For the text-containing cell, return its midpoint in [x, y] coordinate format. 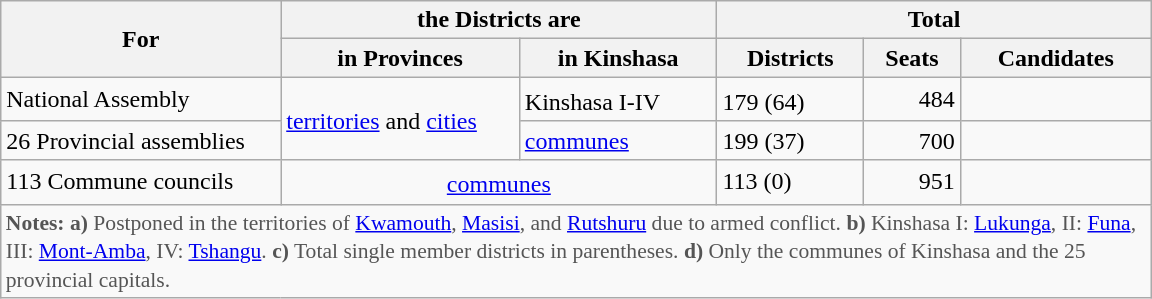
484 [912, 100]
113 Commune councils [141, 182]
Total [934, 20]
700 [912, 140]
territories and cities [400, 118]
113 (0) [790, 182]
the Districts are [499, 20]
Candidates [1056, 58]
in Provinces [400, 58]
26 Provincial assemblies [141, 140]
in Kinshasa [618, 58]
For [141, 39]
Districts [790, 58]
Seats [912, 58]
951 [912, 182]
199 (37) [790, 140]
179 (64) [790, 100]
Kinshasa I-IV [618, 100]
National Assembly [141, 100]
